Identify which cell holds the provided text, then report its [X, Y] central coordinate. 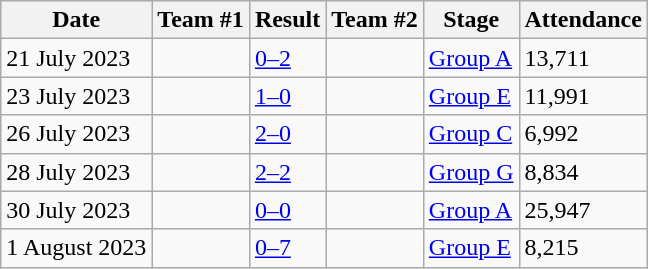
30 July 2023 [76, 210]
0–2 [287, 58]
2–2 [287, 172]
1 August 2023 [76, 248]
13,711 [583, 58]
Team #2 [375, 20]
0–7 [287, 248]
0–0 [287, 210]
1–0 [287, 96]
23 July 2023 [76, 96]
Date [76, 20]
26 July 2023 [76, 134]
Attendance [583, 20]
25,947 [583, 210]
Stage [471, 20]
11,991 [583, 96]
Result [287, 20]
8,215 [583, 248]
28 July 2023 [76, 172]
2–0 [287, 134]
Team #1 [201, 20]
Group C [471, 134]
8,834 [583, 172]
Group G [471, 172]
6,992 [583, 134]
21 July 2023 [76, 58]
